Identify which cell holds the provided text, then report its (x, y) central coordinate. 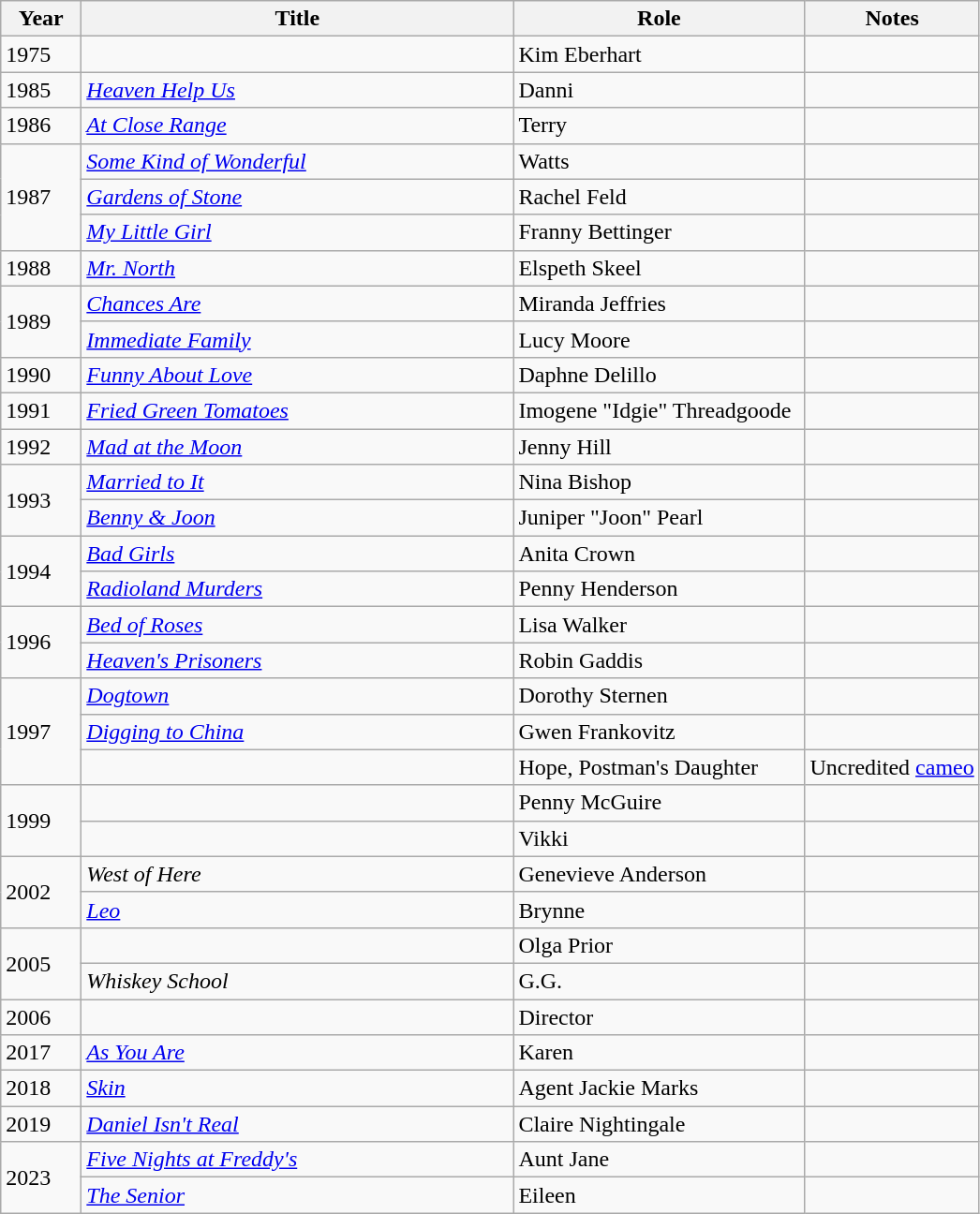
Married to It (298, 482)
1990 (41, 375)
Penny Henderson (660, 589)
Watts (660, 161)
2002 (41, 892)
Miranda Jeffries (660, 303)
Fried Green Tomatoes (298, 410)
Radioland Murders (298, 589)
Jenny Hill (660, 447)
Lucy Moore (660, 339)
West of Here (298, 874)
2019 (41, 1124)
As You Are (298, 1053)
1987 (41, 197)
1992 (41, 447)
Anita Crown (660, 554)
Heaven's Prisoners (298, 660)
Elspeth Skeel (660, 268)
The Senior (298, 1195)
Immediate Family (298, 339)
1997 (41, 732)
Title (298, 19)
1994 (41, 571)
Gardens of Stone (298, 197)
1989 (41, 321)
Imogene "Idgie" Threadgoode (660, 410)
2017 (41, 1053)
1996 (41, 643)
Aunt Jane (660, 1160)
Chances Are (298, 303)
Lisa Walker (660, 625)
Kim Eberhart (660, 54)
Mad at the Moon (298, 447)
Dorothy Sternen (660, 696)
Eileen (660, 1195)
Daniel Isn't Real (298, 1124)
Role (660, 19)
2018 (41, 1088)
At Close Range (298, 126)
G.G. (660, 981)
Hope, Postman's Daughter (660, 767)
Penny McGuire (660, 803)
Leo (298, 910)
Nina Bishop (660, 482)
Terry (660, 126)
Director (660, 1016)
Juniper "Joon" Pearl (660, 518)
Digging to China (298, 732)
Franny Bettinger (660, 232)
1999 (41, 821)
1993 (41, 500)
Some Kind of Wonderful (298, 161)
1975 (41, 54)
Dogtown (298, 696)
1988 (41, 268)
Bad Girls (298, 554)
Whiskey School (298, 981)
2023 (41, 1177)
Olga Prior (660, 945)
Genevieve Anderson (660, 874)
Benny & Joon (298, 518)
Mr. North (298, 268)
Karen (660, 1053)
Bed of Roses (298, 625)
Claire Nightingale (660, 1124)
1991 (41, 410)
1985 (41, 90)
Year (41, 19)
Notes (892, 19)
Rachel Feld (660, 197)
Five Nights at Freddy's (298, 1160)
2006 (41, 1016)
Brynne (660, 910)
Agent Jackie Marks (660, 1088)
Robin Gaddis (660, 660)
Skin (298, 1088)
Funny About Love (298, 375)
Danni (660, 90)
Vikki (660, 838)
1986 (41, 126)
My Little Girl (298, 232)
Uncredited cameo (892, 767)
Daphne Delillo (660, 375)
2005 (41, 963)
Gwen Frankovitz (660, 732)
Heaven Help Us (298, 90)
